Return the (X, Y) coordinate for the center point of the cell that contains the specified text.  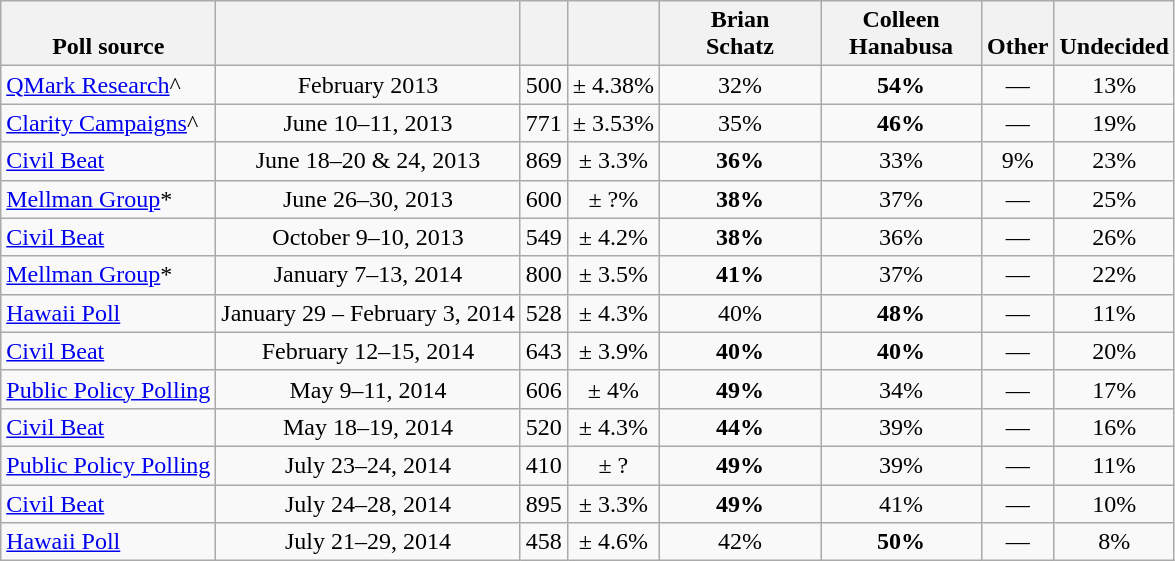
44% (740, 427)
± 3.53% (613, 123)
895 (544, 503)
13% (1114, 85)
48% (902, 313)
17% (1114, 389)
July 24–28, 2014 (368, 503)
Clarity Campaigns^ (108, 123)
869 (544, 161)
July 23–24, 2014 (368, 465)
± 4% (613, 389)
June 10–11, 2013 (368, 123)
25% (1114, 199)
QMark Research^ (108, 85)
33% (902, 161)
8% (1114, 542)
26% (1114, 237)
February 2013 (368, 85)
528 (544, 313)
Other (1018, 34)
± 3.9% (613, 351)
January 7–13, 2014 (368, 275)
35% (740, 123)
20% (1114, 351)
800 (544, 275)
± 3.5% (613, 275)
Poll source (108, 34)
42% (740, 542)
January 29 – February 3, 2014 (368, 313)
ColleenHanabusa (902, 34)
June 18–20 & 24, 2013 (368, 161)
643 (544, 351)
BrianSchatz (740, 34)
600 (544, 199)
34% (902, 389)
July 21–29, 2014 (368, 542)
23% (1114, 161)
46% (902, 123)
520 (544, 427)
549 (544, 237)
February 12–15, 2014 (368, 351)
June 26–30, 2013 (368, 199)
± 4.6% (613, 542)
May 9–11, 2014 (368, 389)
October 9–10, 2013 (368, 237)
May 18–19, 2014 (368, 427)
± ? (613, 465)
± 4.38% (613, 85)
50% (902, 542)
9% (1018, 161)
771 (544, 123)
410 (544, 465)
19% (1114, 123)
32% (740, 85)
22% (1114, 275)
500 (544, 85)
± ?% (613, 199)
16% (1114, 427)
458 (544, 542)
606 (544, 389)
Undecided (1114, 34)
± 4.2% (613, 237)
10% (1114, 503)
54% (902, 85)
